Return the [X, Y] coordinate for the center point of the cell that contains the specified text.  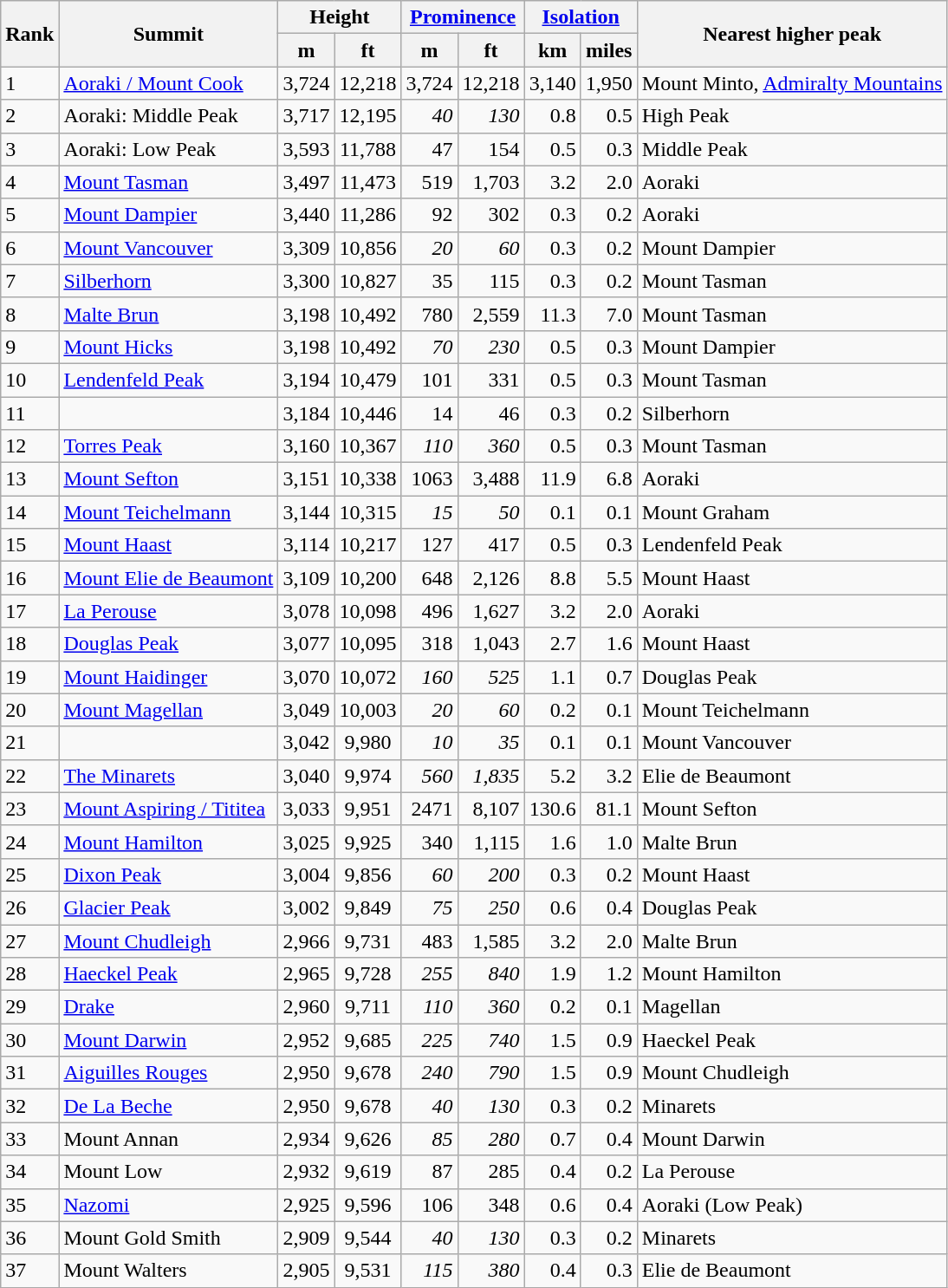
2,966 [307, 940]
340 [430, 842]
1,835 [490, 776]
1.2 [608, 974]
11,788 [367, 149]
1,627 [490, 611]
Isolation [581, 17]
Magellan [792, 1007]
3,140 [553, 83]
9,731 [367, 940]
331 [490, 380]
2,952 [307, 1040]
2471 [430, 809]
28 [29, 974]
Aoraki: Middle Peak [168, 116]
12,195 [367, 116]
10,856 [367, 248]
2,925 [307, 1205]
160 [430, 677]
3,004 [307, 875]
Aiguilles Rouges [168, 1073]
30 [29, 1040]
Mount Elie de Beaumont [168, 578]
3,497 [307, 182]
318 [430, 644]
740 [490, 1040]
9,626 [367, 1139]
2,934 [307, 1139]
1063 [430, 479]
3,593 [307, 149]
3,033 [307, 809]
9,685 [367, 1040]
3,151 [307, 479]
11,473 [367, 182]
9,544 [367, 1238]
7.0 [608, 314]
3,040 [307, 776]
Rank [29, 34]
2,126 [490, 578]
Mount Low [168, 1172]
560 [430, 776]
Mount Gold Smith [168, 1238]
3,144 [307, 512]
Prominence [463, 17]
47 [430, 149]
Drake [168, 1007]
km [553, 50]
525 [490, 677]
154 [490, 149]
High Peak [792, 116]
790 [490, 1073]
3,049 [307, 710]
200 [490, 875]
Mount Walters [168, 1271]
250 [490, 907]
Mount Haidinger [168, 677]
3,114 [307, 545]
648 [430, 578]
3,077 [307, 644]
27 [29, 940]
Nearest higher peak [792, 34]
3,309 [307, 248]
2,965 [307, 974]
12 [29, 446]
2,960 [307, 1007]
11,286 [367, 215]
3,042 [307, 743]
9,711 [367, 1007]
Aoraki / Mount Cook [168, 83]
5.5 [608, 578]
Nazomi [168, 1205]
24 [29, 842]
Aoraki (Low Peak) [792, 1205]
3,070 [307, 677]
1.9 [553, 974]
Mount Magellan [168, 710]
22 [29, 776]
1.0 [608, 842]
240 [430, 1073]
75 [430, 907]
9,849 [367, 907]
Mount Minto, Admiralty Mountains [792, 83]
9,925 [367, 842]
26 [29, 907]
3,160 [307, 446]
3,025 [307, 842]
6 [29, 248]
3,300 [307, 281]
11.3 [553, 314]
380 [490, 1271]
9 [29, 347]
Summit [168, 34]
10,367 [367, 446]
840 [490, 974]
483 [430, 940]
5.2 [553, 776]
9,619 [367, 1172]
34 [29, 1172]
17 [29, 611]
11 [29, 413]
8.8 [553, 578]
417 [490, 545]
25 [29, 875]
280 [490, 1139]
302 [490, 215]
50 [490, 512]
9,951 [367, 809]
10,003 [367, 710]
36 [29, 1238]
2 [29, 116]
32 [29, 1106]
33 [29, 1139]
9,856 [367, 875]
Middle Peak [792, 149]
519 [430, 182]
46 [490, 413]
Height [340, 17]
106 [430, 1205]
10,200 [367, 578]
780 [430, 314]
16 [29, 578]
10,338 [367, 479]
2,909 [307, 1238]
21 [29, 743]
348 [490, 1205]
Mount Graham [792, 512]
The Minarets [168, 776]
Mount Annan [168, 1139]
70 [430, 347]
496 [430, 611]
3,440 [307, 215]
10,217 [367, 545]
2.7 [553, 644]
miles [608, 50]
0.8 [553, 116]
2,905 [307, 1271]
19 [29, 677]
13 [29, 479]
3,078 [307, 611]
3,184 [307, 413]
10,446 [367, 413]
92 [430, 215]
9,531 [367, 1271]
101 [430, 380]
9,728 [367, 974]
8 [29, 314]
23 [29, 809]
31 [29, 1073]
37 [29, 1271]
81.1 [608, 809]
3,194 [307, 380]
9,974 [367, 776]
10,479 [367, 380]
127 [430, 545]
Aoraki: Low Peak [168, 149]
3,488 [490, 479]
130.6 [553, 809]
2,932 [307, 1172]
3,717 [307, 116]
11.9 [553, 479]
3,002 [307, 907]
1,043 [490, 644]
1 [29, 83]
10,098 [367, 611]
7 [29, 281]
10,095 [367, 644]
4 [29, 182]
3 [29, 149]
85 [430, 1139]
1,115 [490, 842]
10,072 [367, 677]
29 [29, 1007]
5 [29, 215]
230 [490, 347]
10,315 [367, 512]
2,559 [490, 314]
9,596 [367, 1205]
1,950 [608, 83]
87 [430, 1172]
Dixon Peak [168, 875]
Glacier Peak [168, 907]
10,827 [367, 281]
Mount Aspiring / Tititea [168, 809]
9,980 [367, 743]
1.1 [553, 677]
255 [430, 974]
6.8 [608, 479]
1,585 [490, 940]
De La Beche [168, 1106]
225 [430, 1040]
18 [29, 644]
285 [490, 1172]
1,703 [490, 182]
8,107 [490, 809]
Torres Peak [168, 446]
Mount Hicks [168, 347]
3,109 [307, 578]
